Detect which cell encompasses the target text, then output its [x, y] center coordinate. 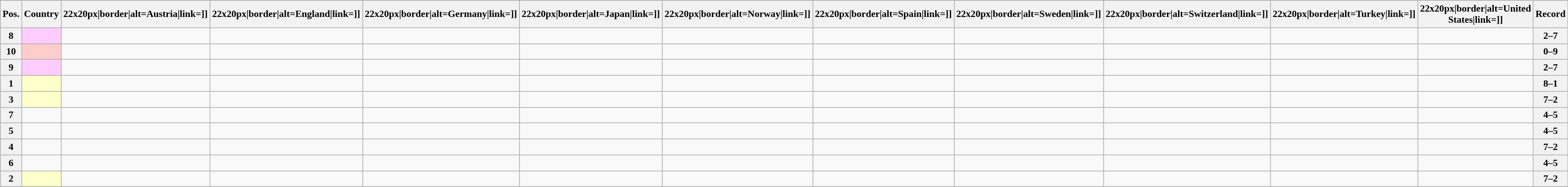
10 [11, 52]
Country [42, 14]
2 [11, 179]
7 [11, 115]
22x20px|border|alt=Switzerland|link=]] [1187, 14]
0–9 [1551, 52]
22x20px|border|alt=Turkey|link=]] [1344, 14]
22x20px|border|alt=Spain|link=]] [883, 14]
22x20px|border|alt=United States|link=]] [1476, 14]
22x20px|border|alt=Japan|link=]] [591, 14]
Record [1551, 14]
5 [11, 131]
9 [11, 68]
22x20px|border|alt=Germany|link=]] [441, 14]
3 [11, 100]
4 [11, 147]
22x20px|border|alt=England|link=]] [286, 14]
22x20px|border|alt=Norway|link=]] [738, 14]
8–1 [1551, 83]
8 [11, 36]
22x20px|border|alt=Sweden|link=]] [1029, 14]
6 [11, 163]
Pos. [11, 14]
1 [11, 83]
22x20px|border|alt=Austria|link=]] [136, 14]
